Identify which cell holds the provided text, then report its (x, y) central coordinate. 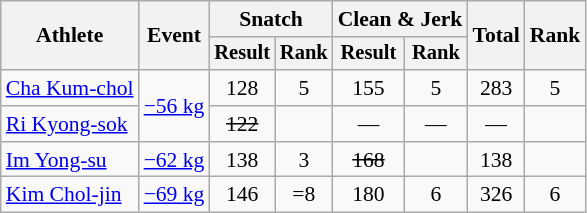
3 (304, 160)
Event (174, 36)
=8 (304, 195)
Kim Chol-jin (70, 195)
Ri Kyong-sok (70, 124)
168 (369, 160)
Athlete (70, 36)
−69 kg (174, 195)
326 (496, 195)
−56 kg (174, 106)
283 (496, 88)
Snatch (270, 19)
180 (369, 195)
Im Yong-su (70, 160)
Clean & Jerk (400, 19)
Cha Kum-chol (70, 88)
−62 kg (174, 160)
155 (369, 88)
122 (242, 124)
146 (242, 195)
Total (496, 36)
128 (242, 88)
